Return [x, y] of the center of cell containing provided text 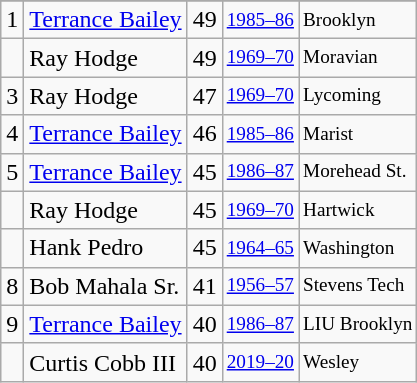
2019–20 [260, 362]
8 [12, 286]
9 [12, 324]
5 [12, 172]
Stevens Tech [357, 286]
46 [204, 134]
Lycoming [357, 96]
3 [12, 96]
Brooklyn [357, 20]
Bob Mahala Sr. [106, 286]
Washington [357, 248]
Curtis Cobb III [106, 362]
4 [12, 134]
Moravian [357, 58]
Marist [357, 134]
1 [12, 20]
Wesley [357, 362]
47 [204, 96]
LIU Brooklyn [357, 324]
41 [204, 286]
Morehead St. [357, 172]
Hank Pedro [106, 248]
Hartwick [357, 210]
1964–65 [260, 248]
1956–57 [260, 286]
